For the text-containing cell, return its midpoint in [X, Y] coordinate format. 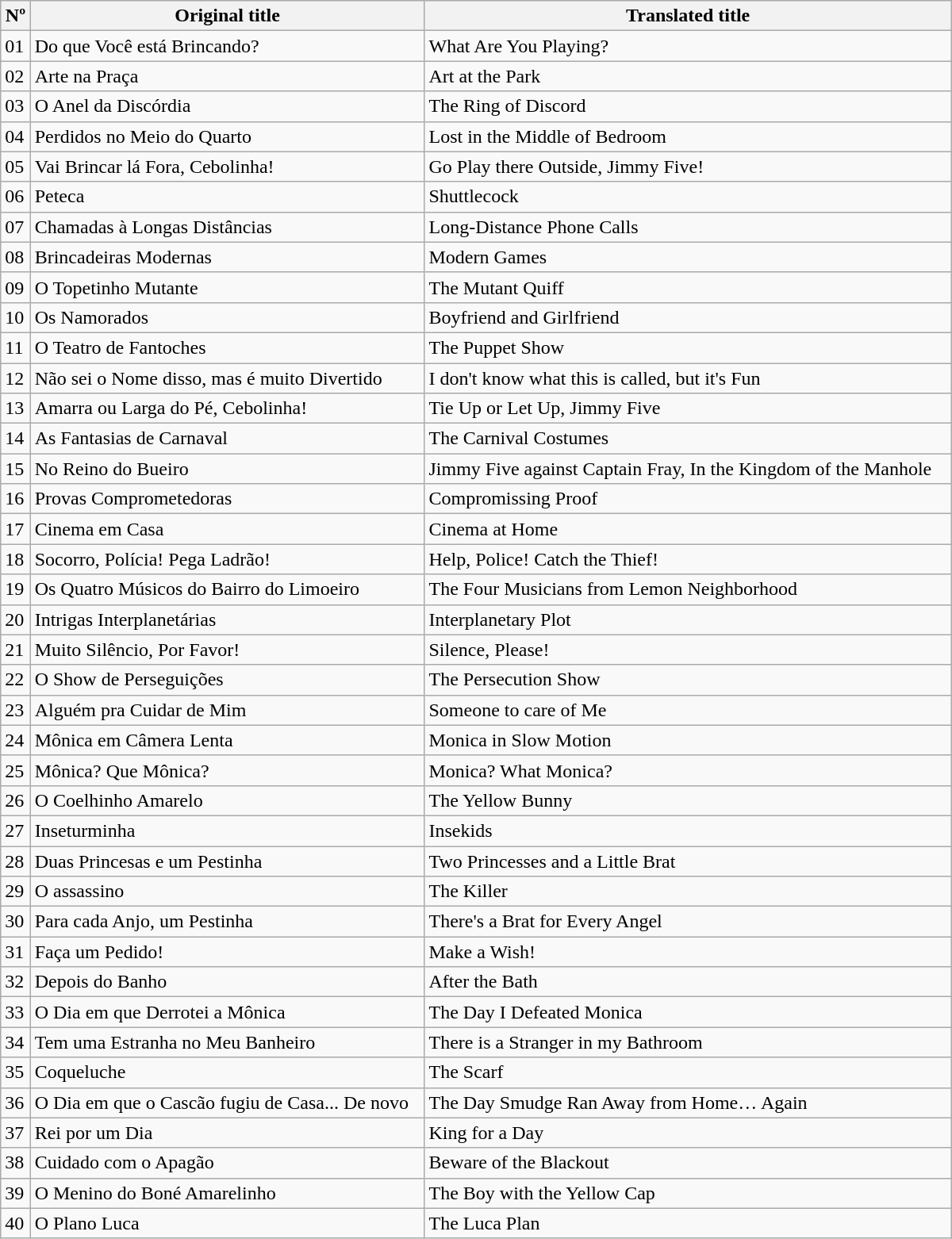
Coqueluche [227, 1072]
Chamadas à Longas Distâncias [227, 227]
Cuidado com o Apagão [227, 1163]
19 [16, 589]
Faça um Pedido! [227, 952]
There's a Brat for Every Angel [688, 922]
37 [16, 1133]
Interplanetary Plot [688, 619]
Depois do Banho [227, 982]
Os Namorados [227, 317]
17 [16, 529]
30 [16, 922]
Long-Distance Phone Calls [688, 227]
Go Play there Outside, Jimmy Five! [688, 167]
Tem uma Estranha no Meu Banheiro [227, 1042]
The Mutant Quiff [688, 287]
Two Princesses and a Little Brat [688, 861]
Mônica? Que Mônica? [227, 770]
Arte na Praça [227, 76]
31 [16, 952]
Socorro, Polícia! Pega Ladrão! [227, 559]
25 [16, 770]
Perdidos no Meio do Quarto [227, 136]
I don't know what this is called, but it's Fun [688, 378]
Insekids [688, 830]
Boyfriend and Girlfriend [688, 317]
The Boy with the Yellow Cap [688, 1193]
05 [16, 167]
The Luca Plan [688, 1223]
The Persecution Show [688, 680]
The Puppet Show [688, 347]
Os Quatro Músicos do Bairro do Limoeiro [227, 589]
16 [16, 499]
Nº [16, 16]
There is a Stranger in my Bathroom [688, 1042]
32 [16, 982]
Silence, Please! [688, 650]
O assassino [227, 892]
Someone to care of Me [688, 710]
O Topetinho Mutante [227, 287]
The Killer [688, 892]
40 [16, 1223]
What Are You Playing? [688, 46]
Shuttlecock [688, 197]
Monica in Slow Motion [688, 740]
Muito Silêncio, Por Favor! [227, 650]
01 [16, 46]
Do que Você está Brincando? [227, 46]
20 [16, 619]
39 [16, 1193]
Peteca [227, 197]
Duas Princesas e um Pestinha [227, 861]
06 [16, 197]
34 [16, 1042]
12 [16, 378]
No Reino do Bueiro [227, 469]
Modern Games [688, 257]
Make a Wish! [688, 952]
24 [16, 740]
Rei por um Dia [227, 1133]
Intrigas Interplanetárias [227, 619]
18 [16, 559]
13 [16, 409]
26 [16, 800]
Vai Brincar lá Fora, Cebolinha! [227, 167]
Inseturminha [227, 830]
Não sei o Nome disso, mas é muito Divertido [227, 378]
04 [16, 136]
Beware of the Blackout [688, 1163]
King for a Day [688, 1133]
Amarra ou Larga do Pé, Cebolinha! [227, 409]
As Fantasias de Carnaval [227, 439]
Cinema em Casa [227, 529]
38 [16, 1163]
Tie Up or Let Up, Jimmy Five [688, 409]
02 [16, 76]
21 [16, 650]
09 [16, 287]
22 [16, 680]
08 [16, 257]
O Dia em que Derrotei a Mônica [227, 1012]
After the Bath [688, 982]
Mônica em Câmera Lenta [227, 740]
Monica? What Monica? [688, 770]
Cinema at Home [688, 529]
27 [16, 830]
Compromissing Proof [688, 499]
28 [16, 861]
07 [16, 227]
Provas Comprometedoras [227, 499]
03 [16, 106]
Help, Police! Catch the Thief! [688, 559]
33 [16, 1012]
O Dia em que o Cascão fugiu de Casa... De novo [227, 1103]
Art at the Park [688, 76]
The Day I Defeated Monica [688, 1012]
Original title [227, 16]
O Show de Perseguições [227, 680]
The Ring of Discord [688, 106]
The Four Musicians from Lemon Neighborhood [688, 589]
15 [16, 469]
The Carnival Costumes [688, 439]
Translated title [688, 16]
O Teatro de Fantoches [227, 347]
14 [16, 439]
O Menino do Boné Amarelinho [227, 1193]
Lost in the Middle of Bedroom [688, 136]
O Anel da Discórdia [227, 106]
O Coelhinho Amarelo [227, 800]
23 [16, 710]
Jimmy Five against Captain Fray, In the Kingdom of the Manhole [688, 469]
Para cada Anjo, um Pestinha [227, 922]
11 [16, 347]
10 [16, 317]
Alguém pra Cuidar de Mim [227, 710]
29 [16, 892]
The Scarf [688, 1072]
The Yellow Bunny [688, 800]
The Day Smudge Ran Away from Home… Again [688, 1103]
Brincadeiras Modernas [227, 257]
O Plano Luca [227, 1223]
36 [16, 1103]
35 [16, 1072]
